Detect which cell encompasses the target text, then output its (X, Y) center coordinate. 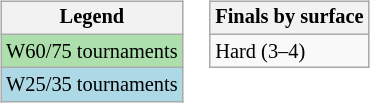
Hard (3–4) (289, 51)
Legend (92, 18)
W25/35 tournaments (92, 85)
Finals by surface (289, 18)
W60/75 tournaments (92, 51)
